Detect which cell encompasses the target text, then output its (X, Y) center coordinate. 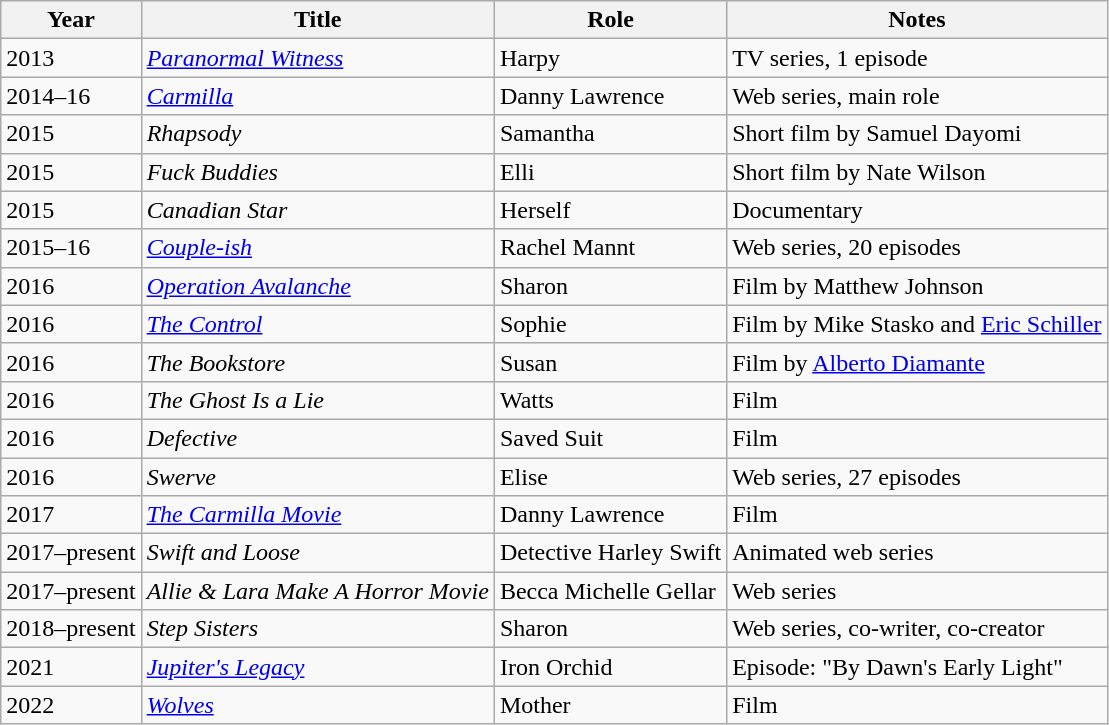
2014–16 (71, 96)
Swift and Loose (318, 553)
Role (610, 20)
Swerve (318, 477)
Becca Michelle Gellar (610, 591)
Rachel Mannt (610, 248)
The Ghost Is a Lie (318, 400)
Short film by Nate Wilson (917, 172)
Film by Alberto Diamante (917, 362)
Samantha (610, 134)
The Control (318, 324)
Fuck Buddies (318, 172)
Couple-ish (318, 248)
2017 (71, 515)
Herself (610, 210)
Notes (917, 20)
Animated web series (917, 553)
2013 (71, 58)
2021 (71, 667)
Iron Orchid (610, 667)
Web series, main role (917, 96)
Web series, 27 episodes (917, 477)
Rhapsody (318, 134)
Paranormal Witness (318, 58)
Susan (610, 362)
Web series (917, 591)
Harpy (610, 58)
Documentary (917, 210)
2018–present (71, 629)
Year (71, 20)
Sophie (610, 324)
Elise (610, 477)
2022 (71, 705)
Mother (610, 705)
Canadian Star (318, 210)
TV series, 1 episode (917, 58)
Episode: "By Dawn's Early Light" (917, 667)
Step Sisters (318, 629)
Carmilla (318, 96)
Jupiter's Legacy (318, 667)
Defective (318, 438)
The Carmilla Movie (318, 515)
Elli (610, 172)
Watts (610, 400)
Allie & Lara Make A Horror Movie (318, 591)
2015–16 (71, 248)
Wolves (318, 705)
Detective Harley Swift (610, 553)
Title (318, 20)
Film by Matthew Johnson (917, 286)
Web series, 20 episodes (917, 248)
Film by Mike Stasko and Eric Schiller (917, 324)
Saved Suit (610, 438)
The Bookstore (318, 362)
Short film by Samuel Dayomi (917, 134)
Operation Avalanche (318, 286)
Web series, co-writer, co-creator (917, 629)
